For the text-containing cell, return its midpoint in (X, Y) coordinate format. 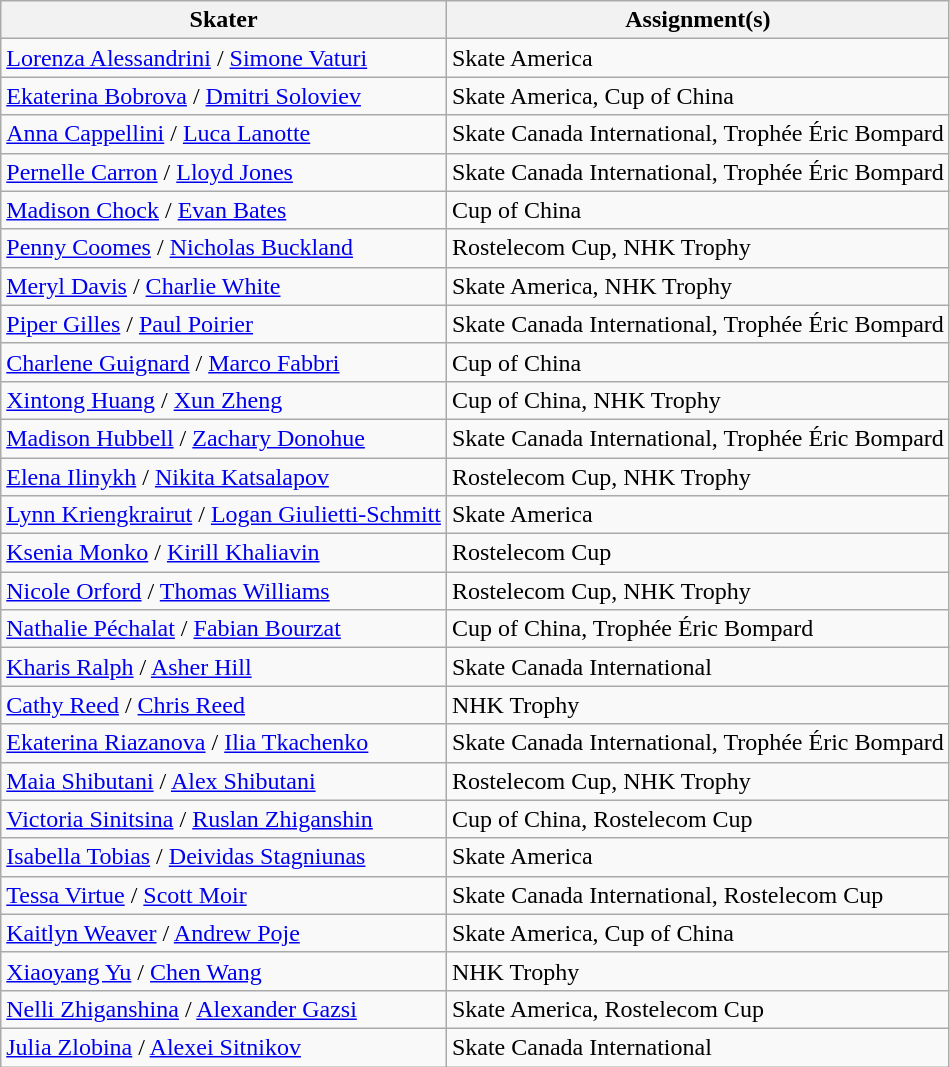
Madison Hubbell / Zachary Donohue (224, 438)
Nathalie Péchalat / Fabian Bourzat (224, 629)
Lynn Kriengkrairut / Logan Giulietti-Schmitt (224, 515)
Piper Gilles / Paul Poirier (224, 324)
Kaitlyn Weaver / Andrew Poje (224, 933)
Julia Zlobina / Alexei Sitnikov (224, 1047)
Assignment(s) (698, 20)
Anna Cappellini / Luca Lanotte (224, 134)
Lorenza Alessandrini / Simone Vaturi (224, 58)
Cup of China, Trophée Éric Bompard (698, 629)
Rostelecom Cup (698, 553)
Cup of China, NHK Trophy (698, 400)
Skate America, NHK Trophy (698, 286)
Skate Canada International, Rostelecom Cup (698, 895)
Madison Chock / Evan Bates (224, 210)
Ekaterina Bobrova / Dmitri Soloviev (224, 96)
Kharis Ralph / Asher Hill (224, 667)
Tessa Virtue / Scott Moir (224, 895)
Xiaoyang Yu / Chen Wang (224, 971)
Elena Ilinykh / Nikita Katsalapov (224, 477)
Penny Coomes / Nicholas Buckland (224, 248)
Ksenia Monko / Kirill Khaliavin (224, 553)
Nicole Orford / Thomas Williams (224, 591)
Maia Shibutani / Alex Shibutani (224, 781)
Nelli Zhiganshina / Alexander Gazsi (224, 1009)
Skater (224, 20)
Xintong Huang / Xun Zheng (224, 400)
Ekaterina Riazanova / Ilia Tkachenko (224, 743)
Pernelle Carron / Lloyd Jones (224, 172)
Meryl Davis / Charlie White (224, 286)
Skate America, Rostelecom Cup (698, 1009)
Charlene Guignard / Marco Fabbri (224, 362)
Isabella Tobias / Deividas Stagniunas (224, 857)
Cup of China, Rostelecom Cup (698, 819)
Cathy Reed / Chris Reed (224, 705)
Victoria Sinitsina / Ruslan Zhiganshin (224, 819)
